Capture the cell that displays the provided text and extract its [x, y] central coordinate. 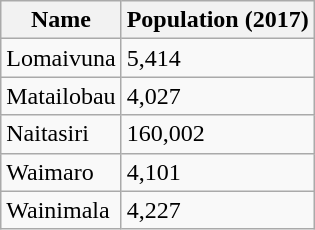
Matailobau [61, 96]
4,101 [218, 172]
Wainimala [61, 210]
160,002 [218, 134]
Population (2017) [218, 20]
4,027 [218, 96]
Lomaivuna [61, 58]
Name [61, 20]
Naitasiri [61, 134]
Waimaro [61, 172]
4,227 [218, 210]
5,414 [218, 58]
